Determine the [x, y] coordinate at the center of the cell enclosing the given text.  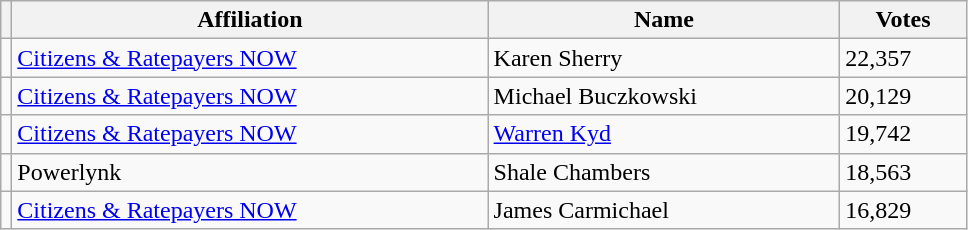
22,357 [903, 58]
Affiliation [250, 20]
Shale Chambers [664, 172]
16,829 [903, 210]
James Carmichael [664, 210]
18,563 [903, 172]
Name [664, 20]
Warren Kyd [664, 134]
20,129 [903, 96]
Michael Buczkowski [664, 96]
Karen Sherry [664, 58]
Powerlynk [250, 172]
Votes [903, 20]
19,742 [903, 134]
